From the cell containing the given text, extract its center point as [X, Y] coordinate. 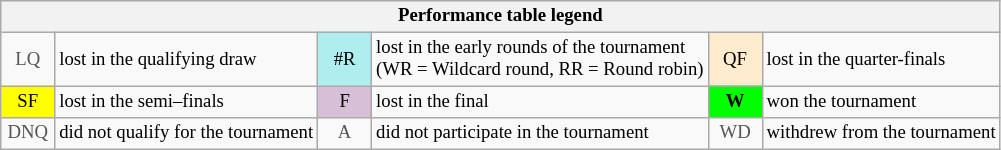
#R [345, 60]
LQ [28, 60]
lost in the quarter-finals [881, 60]
did not participate in the tournament [540, 134]
lost in the semi–finals [186, 102]
F [345, 102]
withdrew from the tournament [881, 134]
WD [735, 134]
QF [735, 60]
W [735, 102]
lost in the early rounds of the tournament(WR = Wildcard round, RR = Round robin) [540, 60]
won the tournament [881, 102]
SF [28, 102]
did not qualify for the tournament [186, 134]
Performance table legend [500, 16]
DNQ [28, 134]
lost in the qualifying draw [186, 60]
A [345, 134]
lost in the final [540, 102]
